For the text-containing cell, return its midpoint in (X, Y) coordinate format. 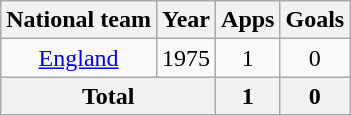
Total (108, 96)
Goals (315, 20)
Year (186, 20)
Apps (248, 20)
1975 (186, 58)
National team (79, 20)
England (79, 58)
